Detect which cell encompasses the target text, then output its (X, Y) center coordinate. 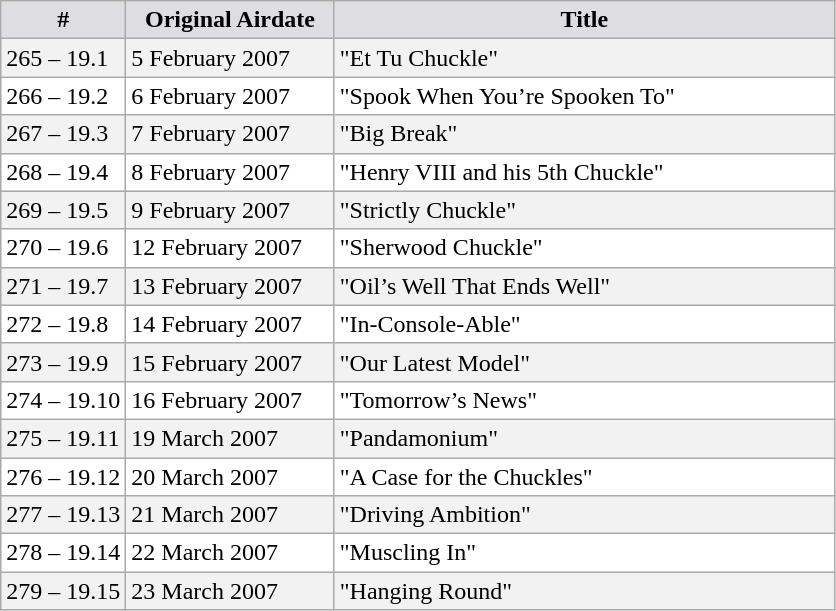
270 – 19.6 (64, 248)
21 March 2007 (230, 515)
7 February 2007 (230, 134)
"Our Latest Model" (584, 362)
"A Case for the Chuckles" (584, 477)
267 – 19.3 (64, 134)
275 – 19.11 (64, 438)
"Strictly Chuckle" (584, 210)
271 – 19.7 (64, 286)
20 March 2007 (230, 477)
22 March 2007 (230, 553)
"Hanging Round" (584, 591)
"Muscling In" (584, 553)
279 – 19.15 (64, 591)
6 February 2007 (230, 96)
"Sherwood Chuckle" (584, 248)
"Spook When You’re Spooken To" (584, 96)
"Tomorrow’s News" (584, 400)
# (64, 20)
269 – 19.5 (64, 210)
"In-Console-Able" (584, 324)
268 – 19.4 (64, 172)
"Et Tu Chuckle" (584, 58)
276 – 19.12 (64, 477)
"Pandamonium" (584, 438)
5 February 2007 (230, 58)
13 February 2007 (230, 286)
272 – 19.8 (64, 324)
274 – 19.10 (64, 400)
9 February 2007 (230, 210)
265 – 19.1 (64, 58)
"Big Break" (584, 134)
12 February 2007 (230, 248)
8 February 2007 (230, 172)
278 – 19.14 (64, 553)
"Henry VIII and his 5th Chuckle" (584, 172)
Original Airdate (230, 20)
273 – 19.9 (64, 362)
"Oil’s Well That Ends Well" (584, 286)
19 March 2007 (230, 438)
Title (584, 20)
266 – 19.2 (64, 96)
23 March 2007 (230, 591)
14 February 2007 (230, 324)
15 February 2007 (230, 362)
"Driving Ambition" (584, 515)
16 February 2007 (230, 400)
277 – 19.13 (64, 515)
